Detect which cell encompasses the target text, then output its [X, Y] center coordinate. 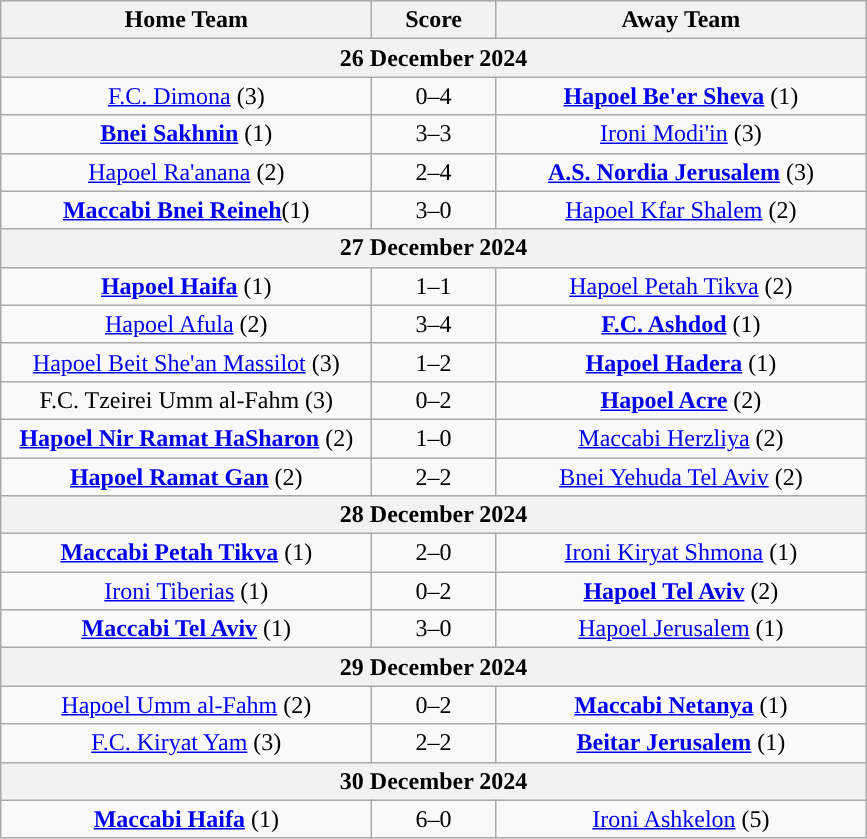
2–4 [434, 172]
Ironi Ashkelon (5) [680, 819]
3–3 [434, 134]
Home Team [186, 20]
26 December 2024 [434, 58]
F.C. Ashdod (1) [680, 324]
Maccabi Herzliya (2) [680, 438]
Hapoel Haifa (1) [186, 286]
29 December 2024 [434, 667]
1–2 [434, 362]
Bnei Yehuda Tel Aviv (2) [680, 477]
1–1 [434, 286]
1–0 [434, 438]
2–0 [434, 553]
Hapoel Hadera (1) [680, 362]
6–0 [434, 819]
28 December 2024 [434, 515]
30 December 2024 [434, 781]
F.C. Kiryat Yam (3) [186, 743]
Hapoel Tel Aviv (2) [680, 591]
Hapoel Afula (2) [186, 324]
Hapoel Nir Ramat HaSharon (2) [186, 438]
Beitar Jerusalem (1) [680, 743]
Maccabi Haifa (1) [186, 819]
3–4 [434, 324]
A.S. Nordia Jerusalem (3) [680, 172]
Hapoel Umm al-Fahm (2) [186, 705]
Hapoel Acre (2) [680, 400]
F.C. Dimona (3) [186, 96]
Bnei Sakhnin (1) [186, 134]
Ironi Tiberias (1) [186, 591]
Hapoel Petah Tikva (2) [680, 286]
F.C. Tzeirei Umm al-Fahm (3) [186, 400]
0–4 [434, 96]
Ironi Modi'in (3) [680, 134]
Maccabi Tel Aviv (1) [186, 629]
Hapoel Jerusalem (1) [680, 629]
Ironi Kiryat Shmona (1) [680, 553]
Away Team [680, 20]
Hapoel Be'er Sheva (1) [680, 96]
Maccabi Bnei Reineh(1) [186, 210]
Maccabi Petah Tikva (1) [186, 553]
Hapoel Ramat Gan (2) [186, 477]
Hapoel Ra'anana (2) [186, 172]
Maccabi Netanya (1) [680, 705]
27 December 2024 [434, 248]
Score [434, 20]
Hapoel Kfar Shalem (2) [680, 210]
Hapoel Beit She'an Massilot (3) [186, 362]
